Extract the [X, Y] coordinate from the center of the cell holding the provided text.  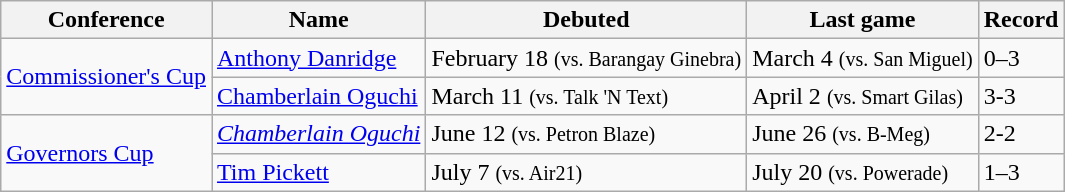
Last game [863, 20]
June 26 (vs. B-Meg) [863, 134]
0–3 [1021, 58]
April 2 (vs. Smart Gilas) [863, 96]
July 7 (vs. Air21) [586, 172]
1–3 [1021, 172]
Record [1021, 20]
June 12 (vs. Petron Blaze) [586, 134]
Debuted [586, 20]
Conference [106, 20]
Governors Cup [106, 153]
Tim Pickett [319, 172]
February 18 (vs. Barangay Ginebra) [586, 58]
2-2 [1021, 134]
Name [319, 20]
July 20 (vs. Powerade) [863, 172]
3-3 [1021, 96]
March 4 (vs. San Miguel) [863, 58]
Commissioner's Cup [106, 77]
Anthony Danridge [319, 58]
March 11 (vs. Talk 'N Text) [586, 96]
